Find where the given text appears and provide that cell's center as [X, Y] coordinate. 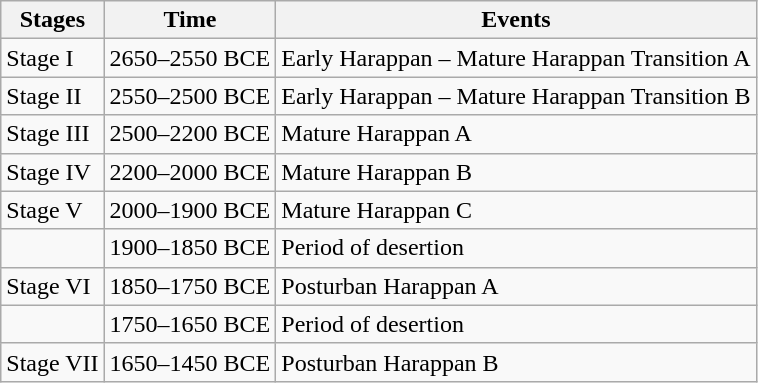
Early Harappan – Mature Harappan Transition A [516, 58]
Stage IV [52, 172]
2000–1900 BCE [190, 210]
Mature Harappan A [516, 134]
Stage III [52, 134]
1650–1450 BCE [190, 362]
Stage I [52, 58]
Stage V [52, 210]
Mature Harappan C [516, 210]
1750–1650 BCE [190, 324]
1850–1750 BCE [190, 286]
Stages [52, 20]
Mature Harappan B [516, 172]
1900–1850 BCE [190, 248]
2200–2000 BCE [190, 172]
Posturban Harappan A [516, 286]
Stage VI [52, 286]
2500–2200 BCE [190, 134]
2550–2500 BCE [190, 96]
2650–2550 BCE [190, 58]
Stage VII [52, 362]
Events [516, 20]
Stage II [52, 96]
Early Harappan – Mature Harappan Transition B [516, 96]
Time [190, 20]
Posturban Harappan B [516, 362]
